For the text-containing cell, return its midpoint in (x, y) coordinate format. 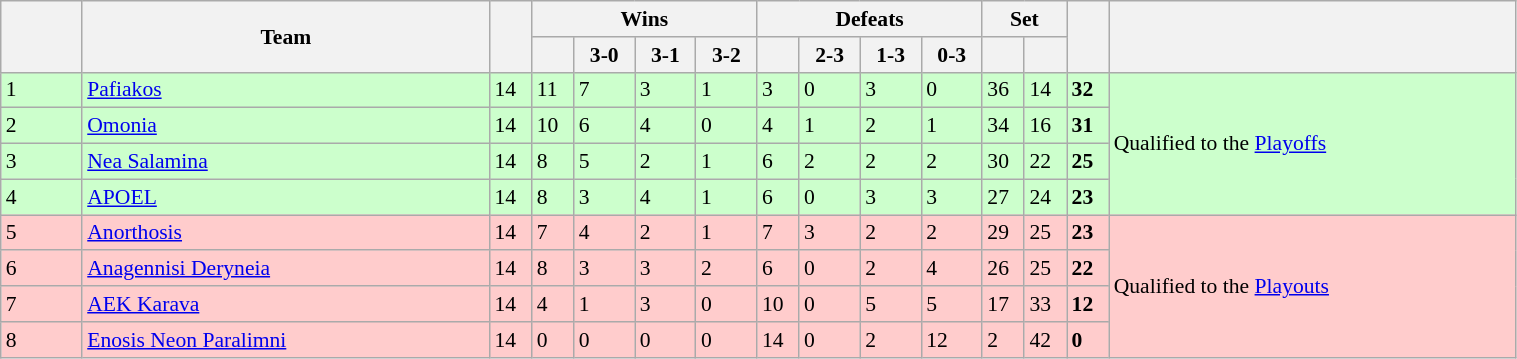
36 (1003, 90)
0-3 (952, 55)
3-1 (666, 55)
2-3 (830, 55)
42 (1045, 340)
Omonia (286, 126)
1-3 (890, 55)
Pafiakos (286, 90)
32 (1088, 90)
Wins (644, 19)
3-2 (726, 55)
11 (553, 90)
Anagennisi Deryneia (286, 269)
24 (1045, 197)
30 (1003, 162)
17 (1003, 304)
34 (1003, 126)
29 (1003, 233)
Qualified to the Playouts (1312, 286)
16 (1045, 126)
Team (286, 36)
27 (1003, 197)
APOEL (286, 197)
Qualified to the Playoffs (1312, 143)
33 (1045, 304)
26 (1003, 269)
3-0 (604, 55)
31 (1088, 126)
Defeats (870, 19)
AEK Karava (286, 304)
Enosis Neon Paralimni (286, 340)
Nea Salamina (286, 162)
Set (1024, 19)
Anorthosis (286, 233)
